Return (X, Y) of the center of cell containing provided text 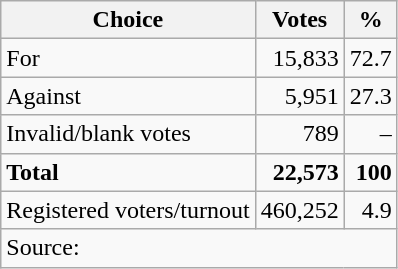
Against (128, 96)
Votes (300, 20)
Registered voters/turnout (128, 210)
Choice (128, 20)
100 (370, 172)
27.3 (370, 96)
% (370, 20)
789 (300, 134)
Total (128, 172)
22,573 (300, 172)
460,252 (300, 210)
Source: (199, 248)
72.7 (370, 58)
4.9 (370, 210)
– (370, 134)
For (128, 58)
5,951 (300, 96)
15,833 (300, 58)
Invalid/blank votes (128, 134)
